Identify which cell holds the provided text, then report its [X, Y] central coordinate. 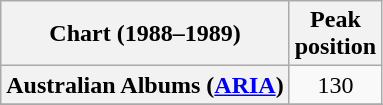
130 [335, 85]
Australian Albums (ARIA) [145, 85]
Chart (1988–1989) [145, 34]
Peakposition [335, 34]
